Identify which cell holds the provided text, then report its [x, y] central coordinate. 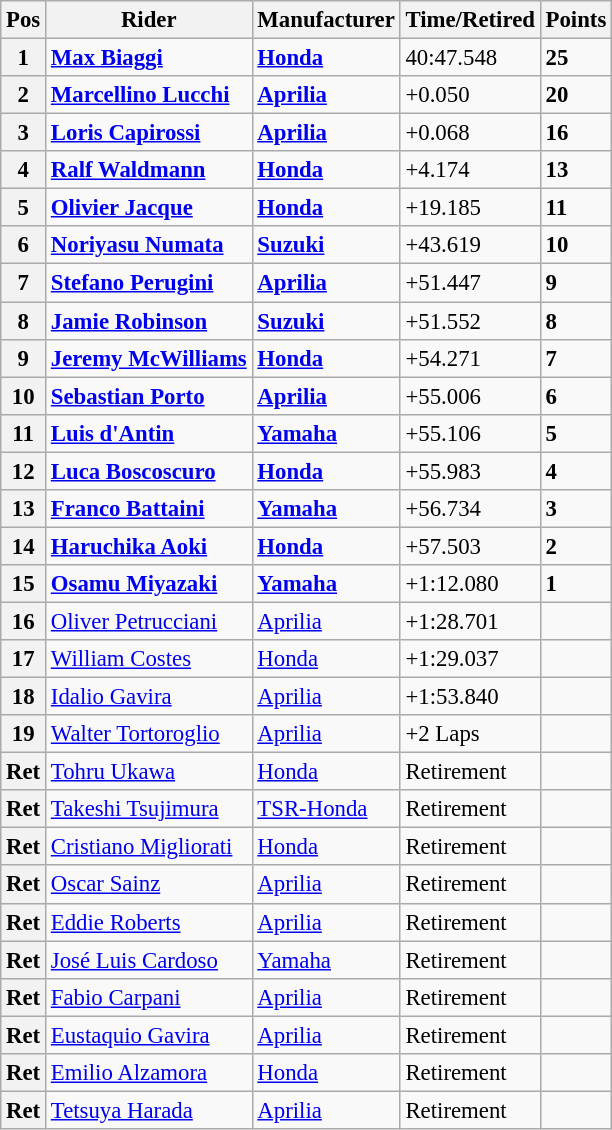
Cristiano Migliorati [150, 847]
Sebastian Porto [150, 396]
Idalio Gavira [150, 697]
+0.068 [470, 133]
TSR-Honda [326, 809]
+57.503 [470, 546]
+1:53.840 [470, 697]
Loris Capirossi [150, 133]
+2 Laps [470, 734]
Haruchika Aoki [150, 546]
25 [576, 58]
Osamu Miyazaki [150, 584]
+55.006 [470, 396]
15 [24, 584]
Jamie Robinson [150, 321]
Jeremy McWilliams [150, 358]
19 [24, 734]
Olivier Jacque [150, 208]
Manufacturer [326, 20]
William Costes [150, 659]
+1:29.037 [470, 659]
+1:12.080 [470, 584]
20 [576, 95]
+4.174 [470, 170]
+56.734 [470, 509]
18 [24, 697]
Marcellino Lucchi [150, 95]
+19.185 [470, 208]
+51.552 [470, 321]
Max Biaggi [150, 58]
17 [24, 659]
40:47.548 [470, 58]
14 [24, 546]
Time/Retired [470, 20]
+0.050 [470, 95]
Ralf Waldmann [150, 170]
Rider [150, 20]
Tohru Ukawa [150, 772]
+43.619 [470, 245]
+51.447 [470, 283]
Luca Boscoscuro [150, 471]
José Luis Cardoso [150, 960]
+54.271 [470, 358]
Stefano Perugini [150, 283]
Emilio Alzamora [150, 1073]
+1:28.701 [470, 621]
Oliver Petrucciani [150, 621]
Fabio Carpani [150, 997]
Points [576, 20]
Eustaquio Gavira [150, 1035]
Oscar Sainz [150, 885]
12 [24, 471]
Walter Tortoroglio [150, 734]
Franco Battaini [150, 509]
Noriyasu Numata [150, 245]
+55.106 [470, 433]
Takeshi Tsujimura [150, 809]
Tetsuya Harada [150, 1110]
+55.983 [470, 471]
Eddie Roberts [150, 922]
Luis d'Antin [150, 433]
Pos [24, 20]
